Return the [X, Y] coordinate for the center point of the cell that contains the specified text.  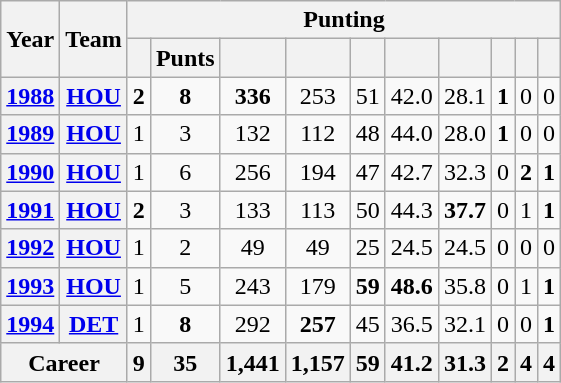
28.1 [464, 96]
42.0 [412, 96]
51 [368, 96]
32.1 [464, 324]
1989 [30, 134]
243 [252, 286]
179 [318, 286]
1993 [30, 286]
133 [252, 210]
47 [368, 172]
DET [94, 324]
9 [138, 362]
48 [368, 134]
112 [318, 134]
113 [318, 210]
48.6 [412, 286]
31.3 [464, 362]
336 [252, 96]
1988 [30, 96]
37.7 [464, 210]
132 [252, 134]
32.3 [464, 172]
Year [30, 39]
1992 [30, 248]
25 [368, 248]
257 [318, 324]
292 [252, 324]
41.2 [412, 362]
194 [318, 172]
1,157 [318, 362]
44.3 [412, 210]
44.0 [412, 134]
35.8 [464, 286]
28.0 [464, 134]
50 [368, 210]
1990 [30, 172]
1,441 [252, 362]
42.7 [412, 172]
Team [94, 39]
36.5 [412, 324]
5 [185, 286]
253 [318, 96]
Punting [344, 20]
Punts [185, 58]
Career [64, 362]
256 [252, 172]
1994 [30, 324]
6 [185, 172]
1991 [30, 210]
45 [368, 324]
35 [185, 362]
